Locate the cell with the specified text and output its [x, y] center coordinate. 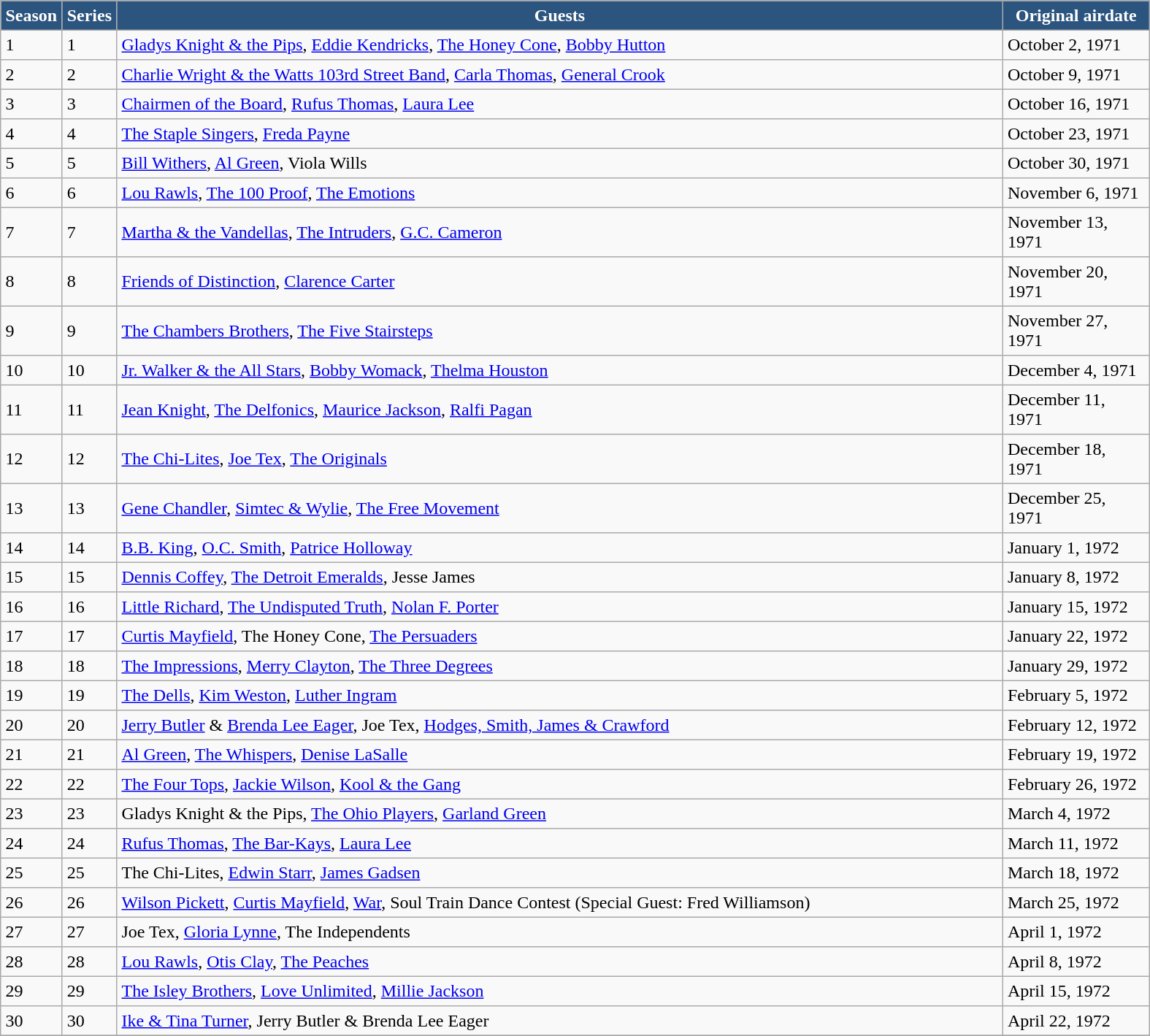
April 8, 1972 [1076, 962]
November 27, 1971 [1076, 331]
Guests [560, 15]
Joe Tex, Gloria Lynne, The Independents [560, 932]
February 12, 1972 [1076, 725]
January 8, 1972 [1076, 577]
Curtis Mayfield, The Honey Cone, The Persuaders [560, 636]
Season [31, 15]
November 6, 1971 [1076, 193]
The Isley Brothers, Love Unlimited, Millie Jackson [560, 991]
March 11, 1972 [1076, 843]
December 18, 1971 [1076, 459]
March 25, 1972 [1076, 902]
November 20, 1971 [1076, 282]
October 23, 1971 [1076, 134]
Jerry Butler & Brenda Lee Eager, Joe Tex, Hodges, Smith, James & Crawford [560, 725]
December 4, 1971 [1076, 370]
January 22, 1972 [1076, 636]
December 11, 1971 [1076, 410]
Gladys Knight & the Pips, Eddie Kendricks, The Honey Cone, Bobby Hutton [560, 45]
October 16, 1971 [1076, 104]
Lou Rawls, The 100 Proof, The Emotions [560, 193]
B.B. King, O.C. Smith, Patrice Holloway [560, 548]
The Four Tops, Jackie Wilson, Kool & the Gang [560, 784]
March 18, 1972 [1076, 872]
Jean Knight, The Delfonics, Maurice Jackson, Ralfi Pagan [560, 410]
The Chi-Lites, Joe Tex, The Originals [560, 459]
February 26, 1972 [1076, 784]
Gene Chandler, Simtec & Wylie, The Free Movement [560, 508]
January 15, 1972 [1076, 607]
Chairmen of the Board, Rufus Thomas, Laura Lee [560, 104]
Rufus Thomas, The Bar-Kays, Laura Lee [560, 843]
November 13, 1971 [1076, 232]
The Chi-Lites, Edwin Starr, James Gadsen [560, 872]
Little Richard, The Undisputed Truth, Nolan F. Porter [560, 607]
Wilson Pickett, Curtis Mayfield, War, Soul Train Dance Contest (Special Guest: Fred Williamson) [560, 902]
October 2, 1971 [1076, 45]
April 22, 1972 [1076, 1021]
Series [89, 15]
The Impressions, Merry Clayton, The Three Degrees [560, 666]
Al Green, The Whispers, Denise LaSalle [560, 754]
February 5, 1972 [1076, 695]
Jr. Walker & the All Stars, Bobby Womack, Thelma Houston [560, 370]
Ike & Tina Turner, Jerry Butler & Brenda Lee Eager [560, 1021]
Lou Rawls, Otis Clay, The Peaches [560, 962]
March 4, 1972 [1076, 813]
January 1, 1972 [1076, 548]
Charlie Wright & the Watts 103rd Street Band, Carla Thomas, General Crook [560, 74]
April 15, 1972 [1076, 991]
October 30, 1971 [1076, 163]
Gladys Knight & the Pips, The Ohio Players, Garland Green [560, 813]
December 25, 1971 [1076, 508]
Dennis Coffey, The Detroit Emeralds, Jesse James [560, 577]
The Chambers Brothers, The Five Stairsteps [560, 331]
The Dells, Kim Weston, Luther Ingram [560, 695]
Bill Withers, Al Green, Viola Wills [560, 163]
Friends of Distinction, Clarence Carter [560, 282]
Original airdate [1076, 15]
April 1, 1972 [1076, 932]
February 19, 1972 [1076, 754]
The Staple Singers, Freda Payne [560, 134]
January 29, 1972 [1076, 666]
October 9, 1971 [1076, 74]
Martha & the Vandellas, The Intruders, G.C. Cameron [560, 232]
